Detect which cell encompasses the target text, then output its (x, y) center coordinate. 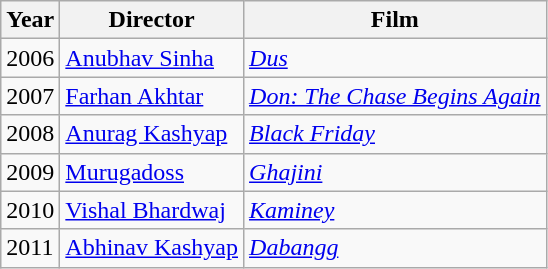
Anubhav Sinha (152, 58)
2008 (30, 134)
Film (396, 20)
Kaminey (396, 210)
Black Friday (396, 134)
Farhan Akhtar (152, 96)
2011 (30, 248)
Year (30, 20)
Anurag Kashyap (152, 134)
Murugadoss (152, 172)
Director (152, 20)
2009 (30, 172)
2007 (30, 96)
Abhinav Kashyap (152, 248)
Ghajini (396, 172)
2010 (30, 210)
Dus (396, 58)
Dabangg (396, 248)
2006 (30, 58)
Vishal Bhardwaj (152, 210)
Don: The Chase Begins Again (396, 96)
